Find where the given text appears and provide that cell's center as [X, Y] coordinate. 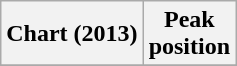
Peakposition [189, 34]
Chart (2013) [72, 34]
